From the cell containing the given text, extract its center point as [X, Y] coordinate. 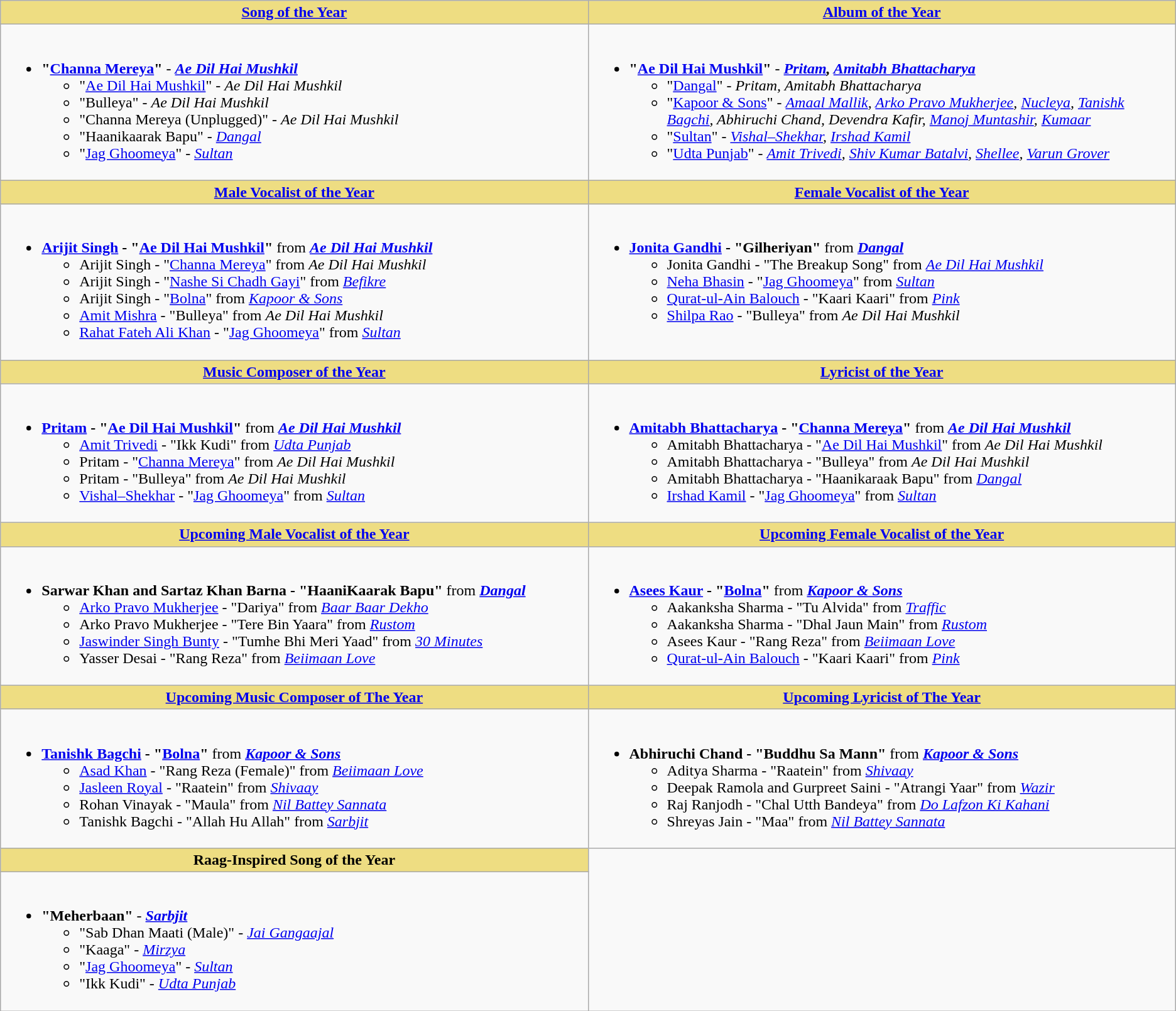
Album of the Year [882, 13]
Upcoming Male Vocalist of the Year [294, 534]
Upcoming Lyricist of The Year [882, 697]
Lyricist of the Year [882, 372]
Raag-Inspired Song of the Year [294, 860]
Male Vocalist of the Year [294, 192]
Upcoming Female Vocalist of the Year [882, 534]
Music Composer of the Year [294, 372]
"Meherbaan" - Sarbjit"Sab Dhan Maati (Male)" - Jai Gangaajal"Kaaga" - Mirzya"Jag Ghoomeya" - Sultan"Ikk Kudi" - Udta Punjab [294, 941]
Upcoming Music Composer of The Year [294, 697]
Female Vocalist of the Year [882, 192]
Song of the Year [294, 13]
